Scan for the cell matching the given text and deliver its (X, Y) coordinate at center. 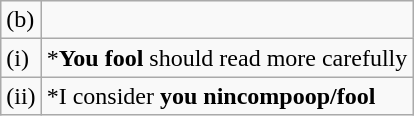
(i) (21, 58)
*I consider you nincompoop/fool (227, 96)
*You fool should read more carefully (227, 58)
(b) (21, 20)
(ii) (21, 96)
